Search for the cell housing the specified text and yield its (x, y) center coordinate. 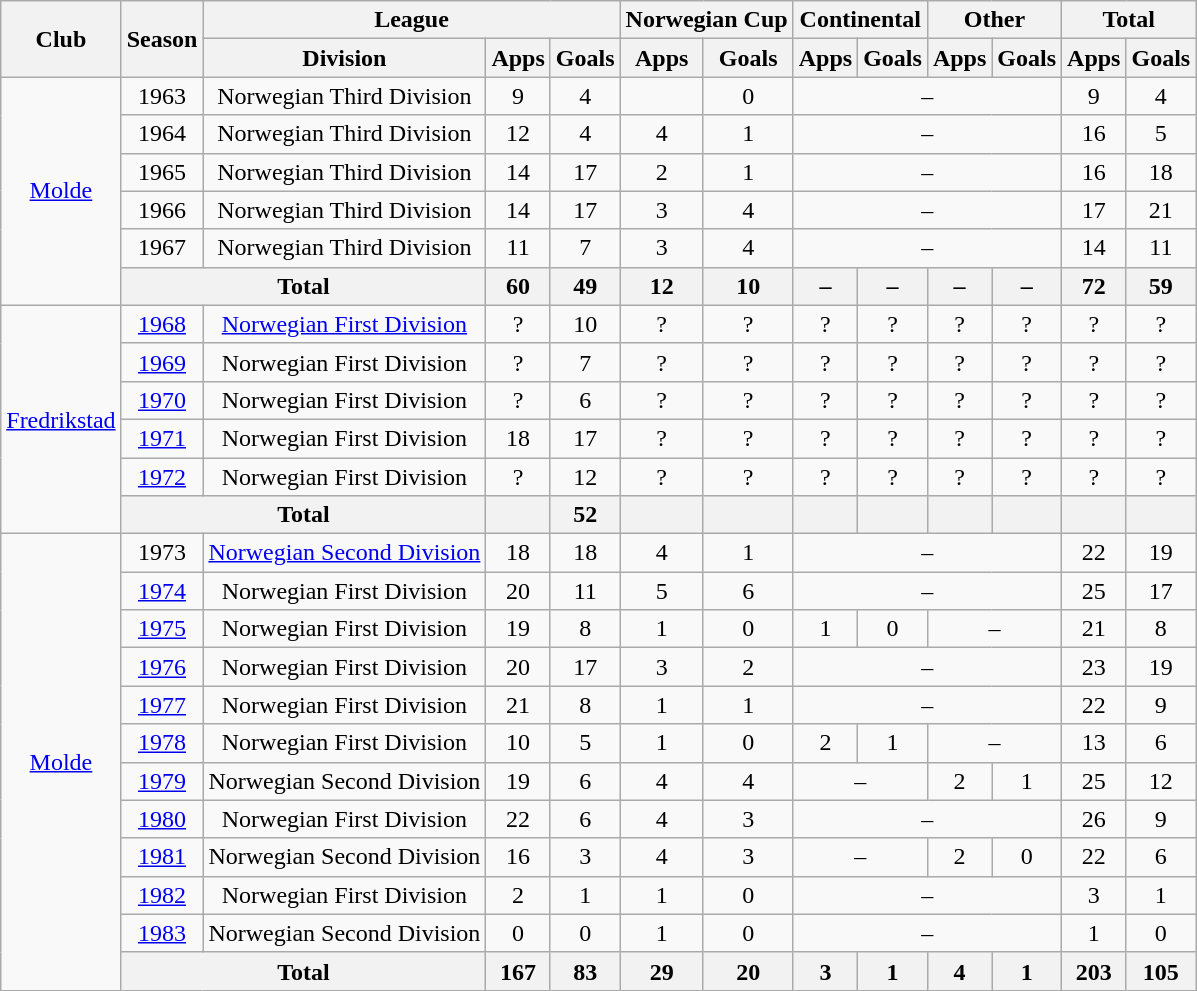
52 (585, 515)
1982 (162, 895)
1963 (162, 96)
26 (1094, 819)
1965 (162, 172)
1980 (162, 819)
1968 (162, 324)
1964 (162, 134)
1967 (162, 248)
1972 (162, 477)
Division (344, 58)
1966 (162, 210)
1977 (162, 705)
1971 (162, 438)
1983 (162, 933)
59 (1161, 286)
1976 (162, 667)
League (412, 20)
Club (61, 39)
13 (1094, 743)
1975 (162, 629)
1974 (162, 591)
72 (1094, 286)
1970 (162, 400)
1973 (162, 553)
Other (994, 20)
Continental (860, 20)
60 (518, 286)
83 (585, 971)
203 (1094, 971)
Fredrikstad (61, 419)
1981 (162, 857)
1969 (162, 362)
105 (1161, 971)
1978 (162, 743)
Season (162, 39)
Norwegian Cup (706, 20)
1979 (162, 781)
167 (518, 971)
23 (1094, 667)
29 (662, 971)
49 (585, 286)
